Pinpoint the cell where the given text exists, returning its [x, y] midpoint coordinate. 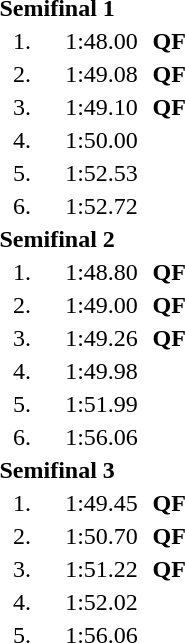
1:49.26 [102, 338]
1:51.99 [102, 404]
1:49.45 [102, 503]
1:50.70 [102, 536]
1:48.80 [102, 272]
1:56.06 [102, 437]
1:50.00 [102, 140]
1:49.98 [102, 371]
1:49.10 [102, 107]
1:49.00 [102, 305]
1:52.53 [102, 173]
1:49.08 [102, 74]
1:52.72 [102, 206]
1:48.00 [102, 41]
1:52.02 [102, 602]
1:51.22 [102, 569]
